Output the [X, Y] coordinate of the center of the cell containing the given text.  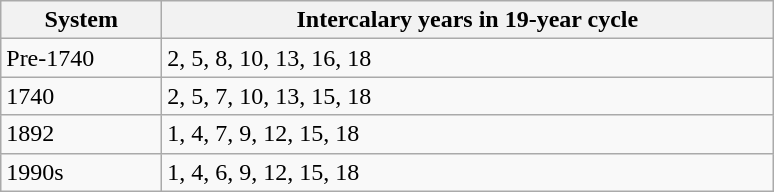
System [82, 20]
1, 4, 6, 9, 12, 15, 18 [468, 172]
2, 5, 7, 10, 13, 15, 18 [468, 96]
Pre-1740 [82, 58]
1740 [82, 96]
1892 [82, 134]
1, 4, 7, 9, 12, 15, 18 [468, 134]
1990s [82, 172]
2, 5, 8, 10, 13, 16, 18 [468, 58]
Intercalary years in 19-year cycle [468, 20]
